Detect which cell encompasses the target text, then output its [x, y] center coordinate. 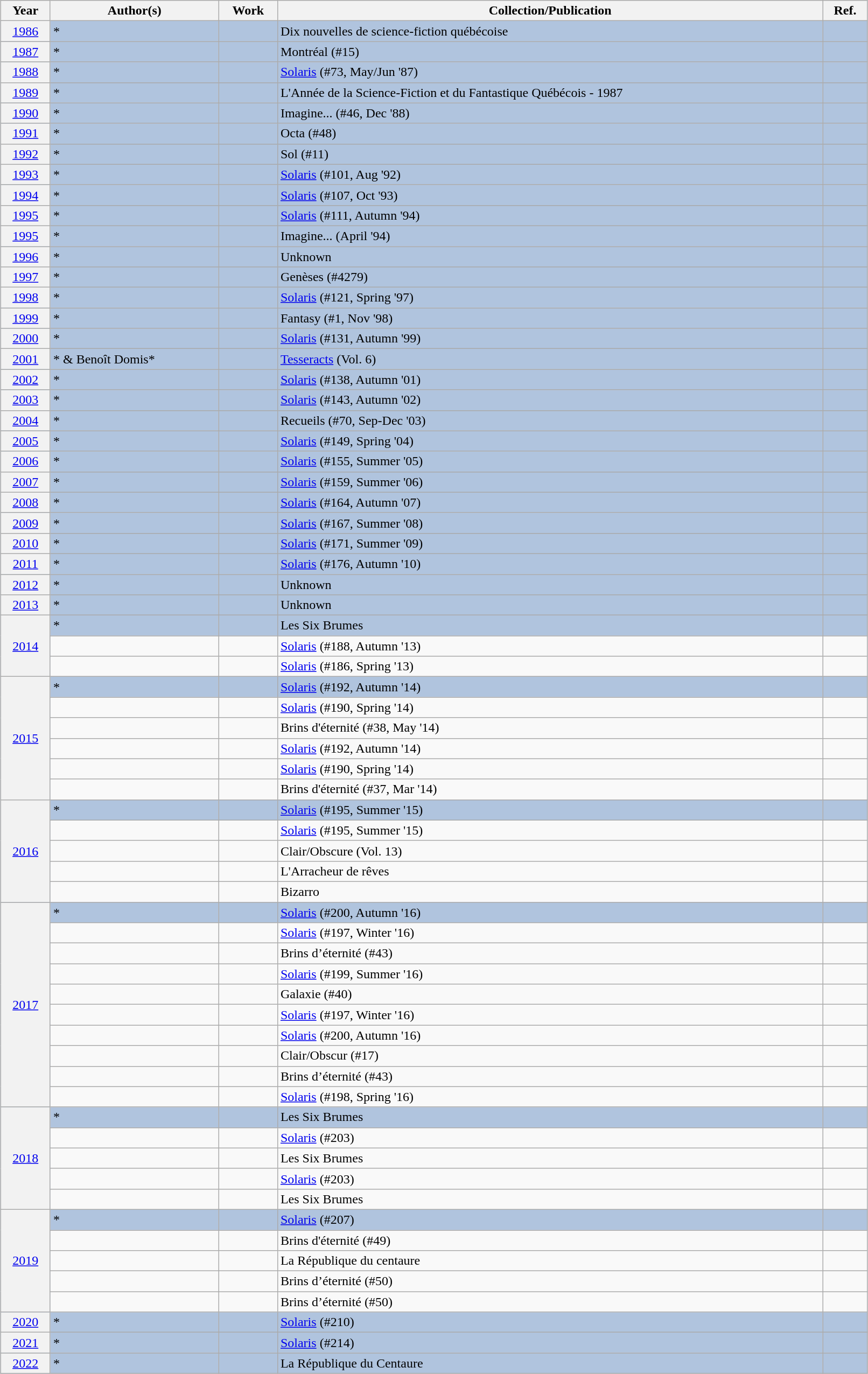
Brins d'éternité (#37, Mar '14) [550, 789]
1998 [25, 298]
Recueils (#70, Sep-Dec '03) [550, 420]
Brins d'éternité (#38, May '14) [550, 728]
Bizarro [550, 892]
L'Arracheur de rêves [550, 871]
Solaris (#176, Autumn '10) [550, 564]
1994 [25, 195]
2005 [25, 441]
Brins d'éternité (#49) [550, 1240]
Fantasy (#1, Nov '98) [550, 318]
2011 [25, 564]
Solaris (#214) [550, 1343]
2018 [25, 1158]
1986 [25, 31]
2001 [25, 359]
Tesseracts (Vol. 6) [550, 359]
Solaris (#131, Autumn '99) [550, 339]
2013 [25, 605]
Year [25, 11]
2008 [25, 502]
Solaris (#143, Autumn '02) [550, 400]
2022 [25, 1363]
Clair/Obscur (#17) [550, 1056]
Dix nouvelles de science-fiction québécoise [550, 31]
Solaris (#111, Autumn '94) [550, 215]
Solaris (#73, May/Jun '87) [550, 72]
La République du centaure [550, 1261]
Imagine... (April '94) [550, 236]
2014 [25, 646]
2000 [25, 339]
2015 [25, 738]
Imagine... (#46, Dec '88) [550, 113]
1987 [25, 52]
2020 [25, 1322]
1997 [25, 277]
Solaris (#121, Spring '97) [550, 298]
2019 [25, 1260]
2010 [25, 543]
2016 [25, 851]
Solaris (#138, Autumn '01) [550, 380]
* & Benoît Domis* [135, 359]
Solaris (#186, Spring '13) [550, 667]
Solaris (#159, Summer '06) [550, 482]
L'Année de la Science-Fiction et du Fantastique Québécois - 1987 [550, 93]
Solaris (#198, Spring '16) [550, 1097]
Solaris (#107, Oct '93) [550, 195]
Solaris (#167, Summer '08) [550, 523]
1999 [25, 318]
2021 [25, 1343]
Solaris (#149, Spring '04) [550, 441]
1989 [25, 93]
Solaris (#155, Summer '05) [550, 461]
Solaris (#171, Summer '09) [550, 543]
Octa (#48) [550, 134]
2003 [25, 400]
Solaris (#101, Aug '92) [550, 174]
Author(s) [135, 11]
1992 [25, 154]
Solaris (#199, Summer '16) [550, 974]
1990 [25, 113]
La République du Centaure [550, 1363]
Clair/Obscure (Vol. 13) [550, 851]
Collection/Publication [550, 11]
2002 [25, 380]
Work [248, 11]
2009 [25, 523]
1993 [25, 174]
Solaris (#164, Autumn '07) [550, 502]
1991 [25, 134]
2006 [25, 461]
Solaris (#210) [550, 1322]
Genèses (#4279) [550, 277]
2007 [25, 482]
Sol (#11) [550, 154]
Galaxie (#40) [550, 994]
Montréal (#15) [550, 52]
1996 [25, 257]
2017 [25, 1005]
2012 [25, 584]
Solaris (#207) [550, 1219]
Solaris (#188, Autumn '13) [550, 646]
2004 [25, 420]
Ref. [845, 11]
1988 [25, 72]
